Pinpoint the cell where the given text exists, returning its (x, y) midpoint coordinate. 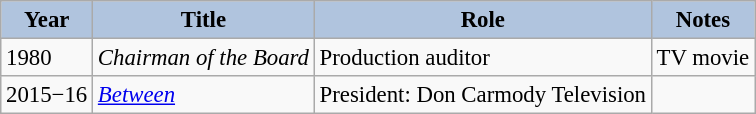
Notes (702, 20)
2015−16 (47, 95)
Production auditor (482, 58)
Year (47, 20)
Chairman of the Board (204, 58)
President: Don Carmody Television (482, 95)
TV movie (702, 58)
1980 (47, 58)
Role (482, 20)
Between (204, 95)
Title (204, 20)
